Output the (X, Y) coordinate of the center of the cell containing the given text.  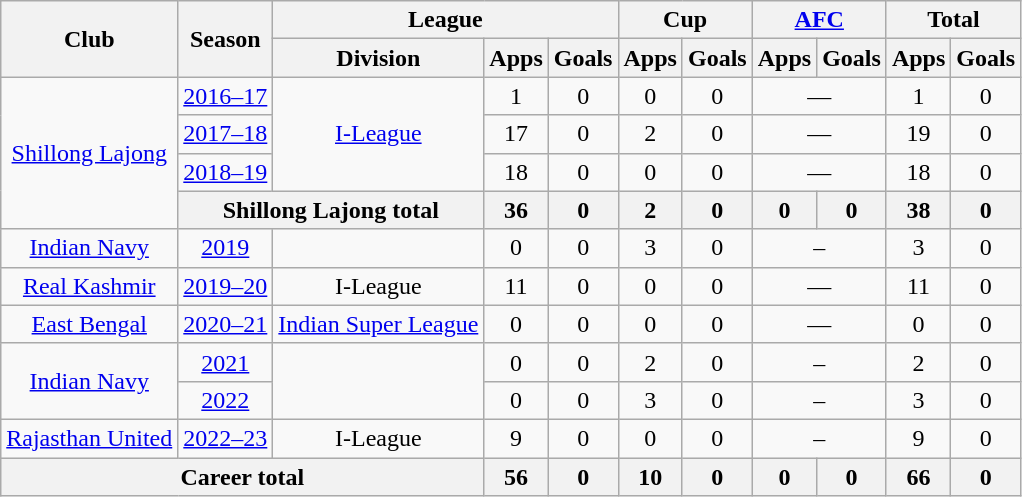
2022–23 (226, 438)
Rajasthan United (90, 438)
League (446, 20)
2022 (226, 400)
2020–21 (226, 324)
Real Kashmir (90, 286)
10 (650, 477)
19 (918, 134)
66 (918, 477)
Career total (242, 477)
Total (953, 20)
38 (918, 210)
2016–17 (226, 96)
36 (516, 210)
Cup (685, 20)
2019 (226, 248)
AFC (819, 20)
2019–20 (226, 286)
Shillong Lajong total (331, 210)
17 (516, 134)
Indian Super League (378, 324)
2018–19 (226, 172)
Club (90, 39)
Season (226, 39)
56 (516, 477)
Shillong Lajong (90, 153)
2017–18 (226, 134)
East Bengal (90, 324)
2021 (226, 362)
Division (378, 58)
